Detect which cell encompasses the target text, then output its (X, Y) center coordinate. 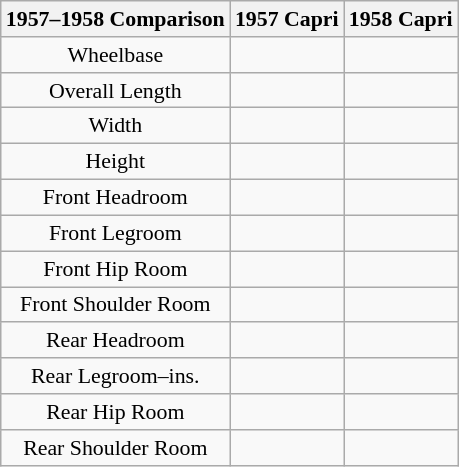
Rear Shoulder Room (116, 447)
Front Headroom (116, 197)
1958 Capri (401, 18)
Width (116, 125)
Wheelbase (116, 54)
Rear Headroom (116, 340)
1957 Capri (287, 18)
Front Hip Room (116, 268)
Overall Length (116, 90)
Height (116, 161)
Front Shoulder Room (116, 304)
1957–1958 Comparison (116, 18)
Front Legroom (116, 233)
Rear Hip Room (116, 411)
Rear Legroom–ins. (116, 375)
